Scan for the cell matching the given text and deliver its [X, Y] coordinate at center. 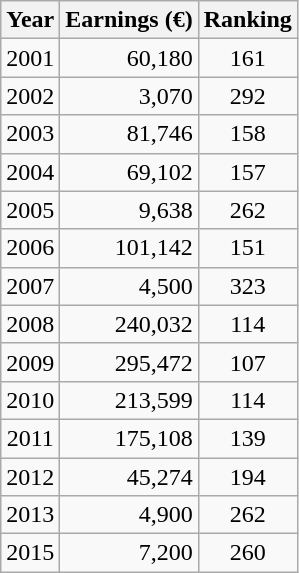
158 [248, 134]
45,274 [129, 477]
Ranking [248, 20]
2010 [30, 400]
2009 [30, 362]
2005 [30, 210]
2001 [30, 58]
295,472 [129, 362]
Year [30, 20]
213,599 [129, 400]
2008 [30, 324]
2004 [30, 172]
2015 [30, 553]
2006 [30, 248]
175,108 [129, 438]
Earnings (€) [129, 20]
323 [248, 286]
2002 [30, 96]
139 [248, 438]
60,180 [129, 58]
7,200 [129, 553]
151 [248, 248]
2007 [30, 286]
3,070 [129, 96]
107 [248, 362]
2011 [30, 438]
4,500 [129, 286]
194 [248, 477]
81,746 [129, 134]
161 [248, 58]
2013 [30, 515]
9,638 [129, 210]
260 [248, 553]
2003 [30, 134]
4,900 [129, 515]
101,142 [129, 248]
157 [248, 172]
240,032 [129, 324]
69,102 [129, 172]
292 [248, 96]
2012 [30, 477]
